Detect which cell encompasses the target text, then output its [X, Y] center coordinate. 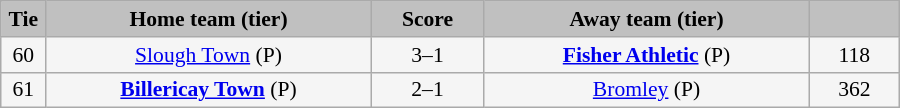
60 [24, 55]
Billericay Town (P) [209, 90]
Home team (tier) [209, 19]
Tie [24, 19]
2–1 [427, 90]
118 [854, 55]
Fisher Athletic (P) [647, 55]
362 [854, 90]
61 [24, 90]
3–1 [427, 55]
Score [427, 19]
Bromley (P) [647, 90]
Slough Town (P) [209, 55]
Away team (tier) [647, 19]
